Identify which cell holds the provided text, then report its [x, y] central coordinate. 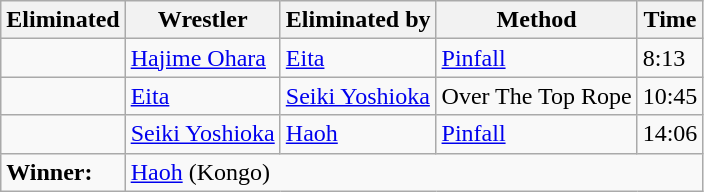
Wrestler [202, 20]
Eliminated by [358, 20]
14:06 [670, 134]
Winner: [63, 172]
Haoh [358, 134]
Hajime Ohara [202, 58]
Time [670, 20]
10:45 [670, 96]
Haoh (Kongo) [414, 172]
Eliminated [63, 20]
8:13 [670, 58]
Method [536, 20]
Over The Top Rope [536, 96]
